For the text-containing cell, return its midpoint in (x, y) coordinate format. 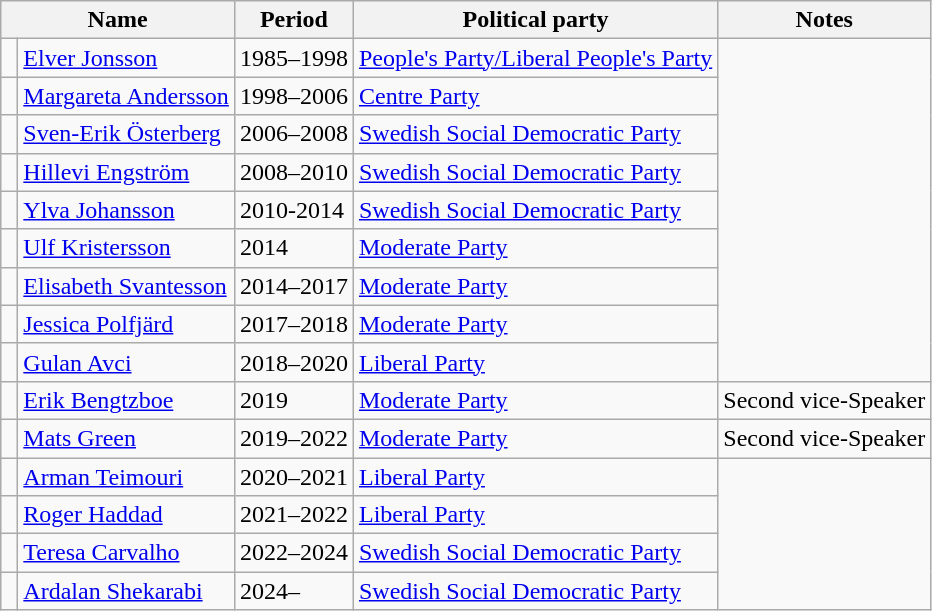
Ulf Kristersson (126, 248)
2014 (294, 248)
Teresa Carvalho (126, 553)
Ardalan Shekarabi (126, 591)
2019 (294, 400)
Ylva Johansson (126, 210)
Hillevi Engström (126, 172)
Notes (824, 20)
Arman Teimouri (126, 477)
2022–2024 (294, 553)
People's Party/Liberal People's Party (535, 58)
1998–2006 (294, 96)
2017–2018 (294, 324)
2010-2014 (294, 210)
2018–2020 (294, 362)
Gulan Avci (126, 362)
2006–2008 (294, 134)
Margareta Andersson (126, 96)
Sven-Erik Österberg (126, 134)
Name (118, 20)
Political party (535, 20)
Elisabeth Svantesson (126, 286)
Centre Party (535, 96)
2014–2017 (294, 286)
2024– (294, 591)
2008–2010 (294, 172)
Roger Haddad (126, 515)
2020–2021 (294, 477)
Mats Green (126, 438)
1985–1998 (294, 58)
Jessica Polfjärd (126, 324)
2019–2022 (294, 438)
Erik Bengtzboe (126, 400)
Period (294, 20)
Elver Jonsson (126, 58)
2021–2022 (294, 515)
